For the text-containing cell, return its midpoint in [x, y] coordinate format. 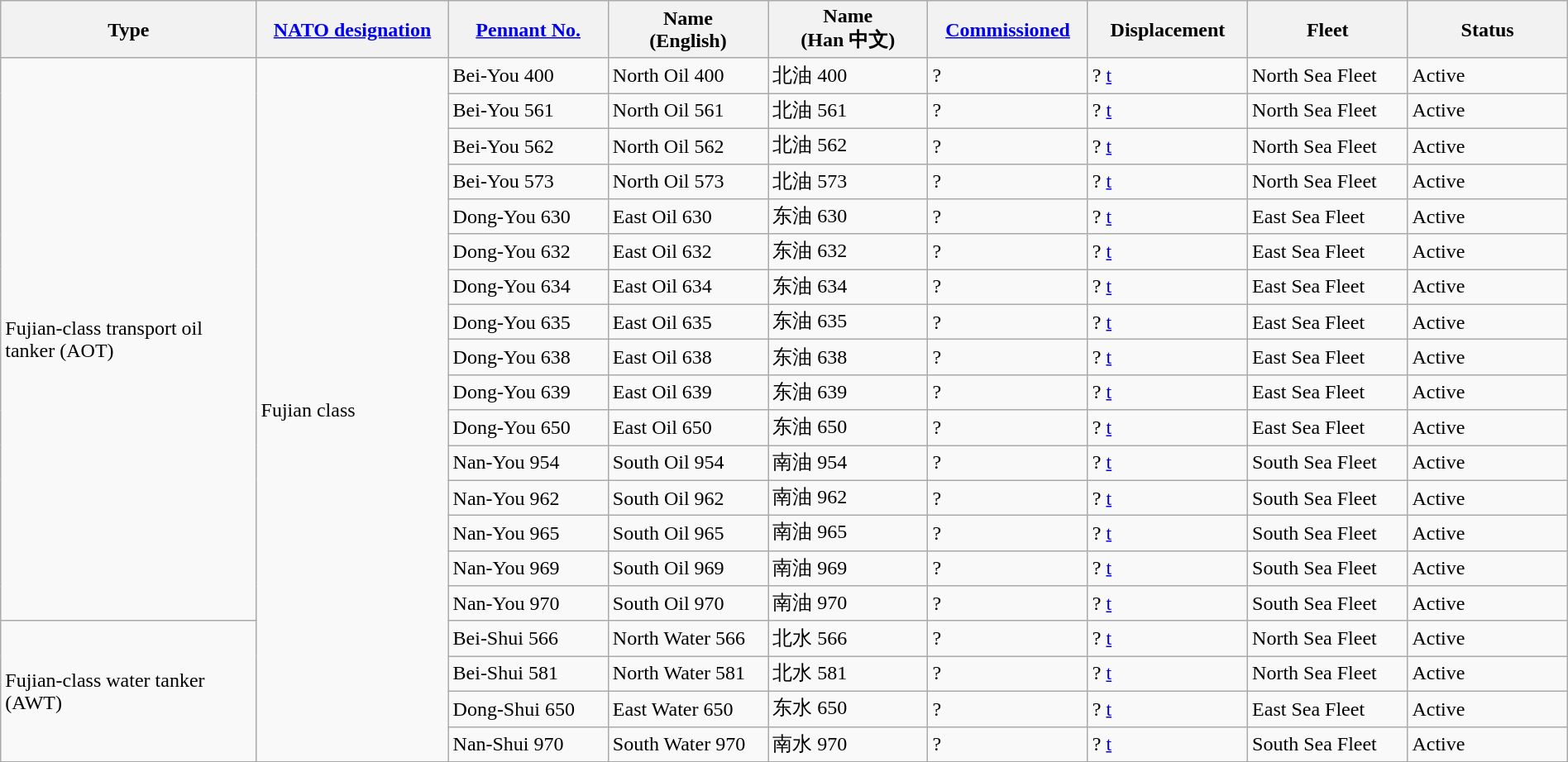
Dong-You 630 [528, 217]
Dong-You 638 [528, 357]
Displacement [1168, 30]
Dong-You 639 [528, 392]
East Oil 639 [688, 392]
Pennant No. [528, 30]
North Oil 561 [688, 111]
Fujian-class water tanker (AWT) [129, 691]
South Oil 965 [688, 534]
Bei-You 562 [528, 145]
Status [1487, 30]
东油 635 [849, 322]
Fujian-class transport oil tanker (AOT) [129, 339]
Fujian class [352, 410]
Name(English) [688, 30]
北油 573 [849, 182]
North Oil 573 [688, 182]
东油 632 [849, 251]
Nan-You 965 [528, 534]
Dong-You 635 [528, 322]
Fleet [1328, 30]
Name(Han 中文) [849, 30]
南油 969 [849, 569]
South Oil 970 [688, 603]
Bei-You 573 [528, 182]
北油 561 [849, 111]
东油 630 [849, 217]
East Water 650 [688, 709]
Dong-You 650 [528, 428]
North Oil 562 [688, 145]
South Oil 969 [688, 569]
Nan-Shui 970 [528, 744]
北油 562 [849, 145]
South Water 970 [688, 744]
南油 970 [849, 603]
East Oil 635 [688, 322]
北水 566 [849, 638]
北水 581 [849, 674]
Bei-You 561 [528, 111]
East Oil 638 [688, 357]
North Water 581 [688, 674]
南油 965 [849, 534]
Bei-Shui 581 [528, 674]
Bei-Shui 566 [528, 638]
Dong-Shui 650 [528, 709]
东油 639 [849, 392]
South Oil 954 [688, 463]
东水 650 [849, 709]
East Oil 630 [688, 217]
Nan-You 969 [528, 569]
Nan-You 962 [528, 498]
South Oil 962 [688, 498]
东油 650 [849, 428]
Nan-You 970 [528, 603]
Commissioned [1007, 30]
东油 634 [849, 288]
南油 962 [849, 498]
Dong-You 632 [528, 251]
东油 638 [849, 357]
East Oil 634 [688, 288]
East Oil 650 [688, 428]
Bei-You 400 [528, 76]
North Water 566 [688, 638]
Dong-You 634 [528, 288]
南油 954 [849, 463]
Nan-You 954 [528, 463]
Type [129, 30]
NATO designation [352, 30]
North Oil 400 [688, 76]
East Oil 632 [688, 251]
北油 400 [849, 76]
南水 970 [849, 744]
